For the text-containing cell, return its midpoint in (x, y) coordinate format. 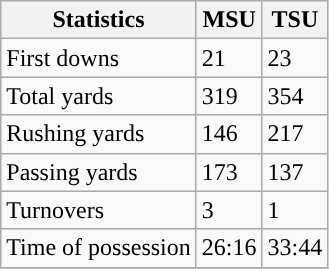
Total yards (99, 96)
TSU (295, 20)
33:44 (295, 248)
217 (295, 134)
Passing yards (99, 172)
137 (295, 172)
23 (295, 58)
3 (229, 210)
Rushing yards (99, 134)
26:16 (229, 248)
Turnovers (99, 210)
354 (295, 96)
173 (229, 172)
1 (295, 210)
146 (229, 134)
319 (229, 96)
First downs (99, 58)
Time of possession (99, 248)
Statistics (99, 20)
21 (229, 58)
MSU (229, 20)
